Output the (x, y) coordinate of the center of the cell containing the given text.  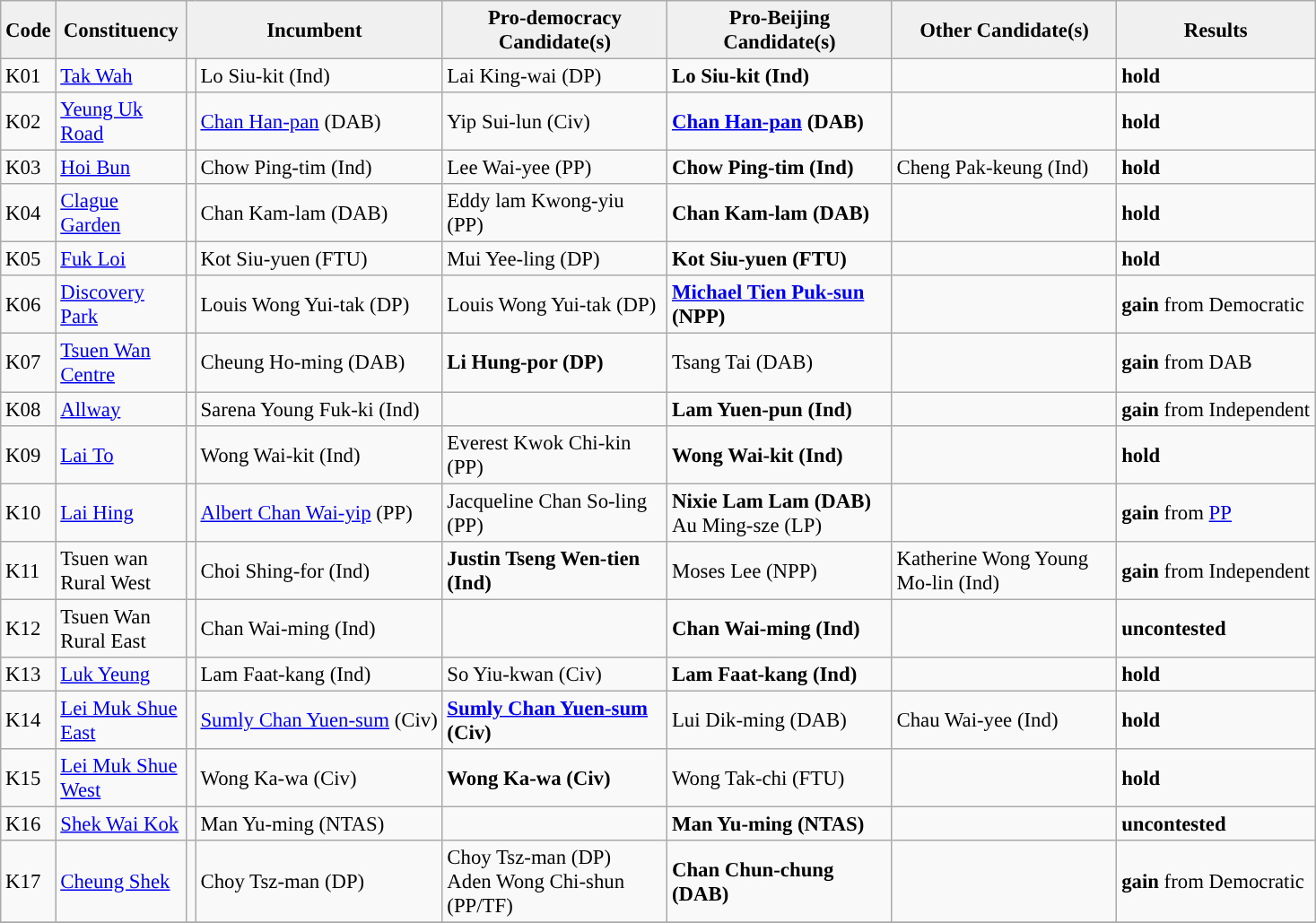
Incumbent (314, 30)
K10 (29, 513)
Tsuen Wan Rural East (121, 628)
Sarena Young Fuk-ki (Ind) (319, 409)
K12 (29, 628)
K15 (29, 779)
Wong Tak-chi (FTU) (780, 779)
Katherine Wong Young Mo-lin (Ind) (1005, 570)
K09 (29, 454)
Allway (121, 409)
K02 (29, 122)
Hoi Bun (121, 168)
K06 (29, 305)
Tak Wah (121, 76)
Eddy lam Kwong-yiu (PP) (554, 213)
Choy Tsz-man (DP)Aden Wong Chi-shun (PP/TF) (554, 882)
Lui Dik-ming (DAB) (780, 719)
Fuk Loi (121, 259)
Clague Garden (121, 213)
Cheung Shek (121, 882)
Tsang Tai (DAB) (780, 362)
Nixie Lam Lam (DAB)Au Ming-sze (LP) (780, 513)
Lai Hing (121, 513)
K16 (29, 823)
Lai King-wai (DP) (554, 76)
Lai To (121, 454)
K14 (29, 719)
K03 (29, 168)
Chan Chun-chung (DAB) (780, 882)
K11 (29, 570)
Other Candidate(s) (1005, 30)
Albert Chan Wai-yip (PP) (319, 513)
Luk Yeung (121, 675)
gain from DAB (1216, 362)
Everest Kwok Chi-kin (PP) (554, 454)
Constituency (121, 30)
Lei Muk Shue East (121, 719)
Pro-democracy Candidate(s) (554, 30)
Discovery Park (121, 305)
So Yiu-kwan (Civ) (554, 675)
Chau Wai-yee (Ind) (1005, 719)
Tsuen wan Rural West (121, 570)
Choi Shing-for (Ind) (319, 570)
K17 (29, 882)
Choy Tsz-man (DP) (319, 882)
K05 (29, 259)
K01 (29, 76)
Cheng Pak-keung (Ind) (1005, 168)
Code (29, 30)
K07 (29, 362)
Lam Yuen-pun (Ind) (780, 409)
K08 (29, 409)
Moses Lee (NPP) (780, 570)
gain from PP (1216, 513)
Mui Yee-ling (DP) (554, 259)
Results (1216, 30)
K04 (29, 213)
Justin Tseng Wen-tien (Ind) (554, 570)
Michael Tien Puk-sun (NPP) (780, 305)
Cheung Ho-ming (DAB) (319, 362)
Jacqueline Chan So-ling (PP) (554, 513)
Yeung Uk Road (121, 122)
Yip Sui-lun (Civ) (554, 122)
Li Hung-por (DP) (554, 362)
K13 (29, 675)
Lei Muk Shue West (121, 779)
Pro-Beijing Candidate(s) (780, 30)
Lee Wai-yee (PP) (554, 168)
Tsuen Wan Centre (121, 362)
Shek Wai Kok (121, 823)
